Provide the (x, y) coordinate of the cell's center where the given text is located.  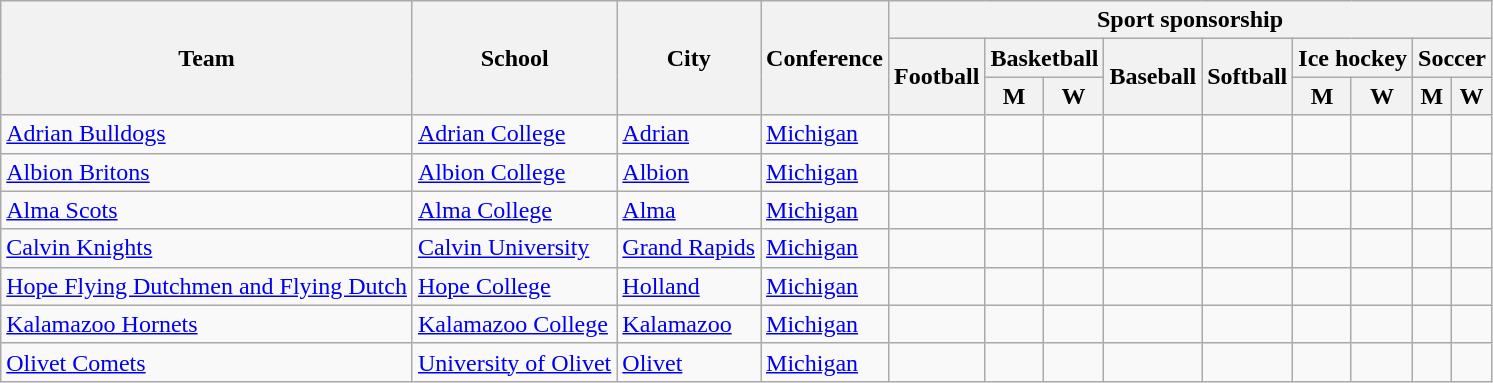
Sport sponsorship (1190, 20)
Baseball (1153, 77)
Hope Flying Dutchmen and Flying Dutch (207, 286)
Calvin University (514, 248)
Albion Britons (207, 172)
University of Olivet (514, 362)
Albion College (514, 172)
Ice hockey (1353, 58)
Alma (689, 210)
Holland (689, 286)
Kalamazoo (689, 324)
City (689, 58)
Olivet Comets (207, 362)
Softball (1248, 77)
Albion (689, 172)
Basketball (1044, 58)
Adrian (689, 134)
Alma Scots (207, 210)
Olivet (689, 362)
Adrian Bulldogs (207, 134)
Kalamazoo College (514, 324)
Team (207, 58)
Grand Rapids (689, 248)
Kalamazoo Hornets (207, 324)
School (514, 58)
Calvin Knights (207, 248)
Conference (825, 58)
Football (936, 77)
Adrian College (514, 134)
Hope College (514, 286)
Soccer (1452, 58)
Alma College (514, 210)
